Capture the cell that displays the provided text and extract its (X, Y) central coordinate. 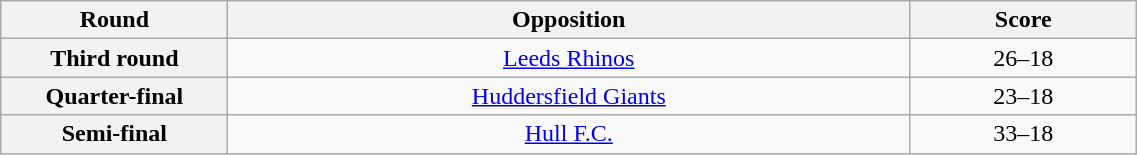
Score (1024, 20)
Opposition (569, 20)
Leeds Rhinos (569, 58)
Huddersfield Giants (569, 96)
Quarter-final (114, 96)
Third round (114, 58)
23–18 (1024, 96)
26–18 (1024, 58)
33–18 (1024, 134)
Round (114, 20)
Semi-final (114, 134)
Hull F.C. (569, 134)
